Scan for the cell matching the given text and deliver its [X, Y] coordinate at center. 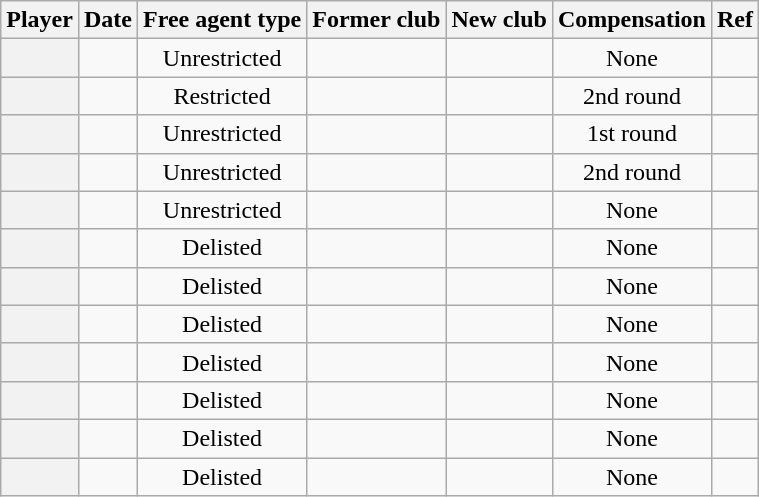
Date [108, 20]
Compensation [632, 20]
Former club [376, 20]
1st round [632, 134]
New club [499, 20]
Restricted [222, 96]
Ref [734, 20]
Free agent type [222, 20]
Player [40, 20]
